Identify which cell holds the provided text, then report its (x, y) central coordinate. 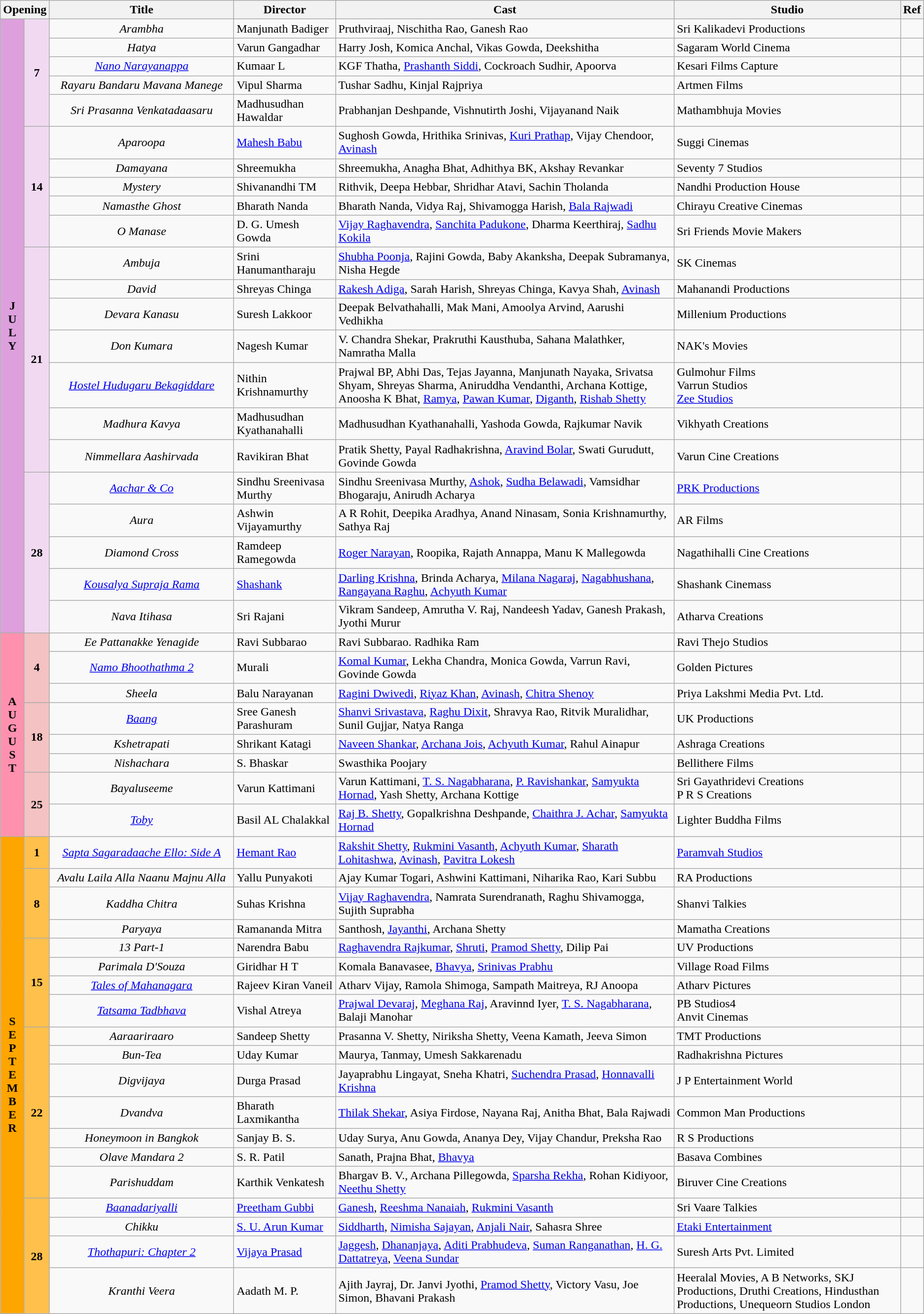
Sindhu Sreenivasa Murthy, Ashok, Sudha Belawadi, Vamsidhar Bhogaraju, Anirudh Acharya (505, 488)
Hostel Hudugaru Bekagiddare (142, 385)
Kousalya Supraja Rama (142, 585)
Sagaram World Cinema (788, 47)
Sandeep Shetty (285, 1036)
Harry Josh, Komica Anchal, Vikas Gowda, Deekshitha (505, 47)
Baanadariyalli (142, 1208)
Mamatha Creations (788, 929)
Shashank Cinemass (788, 585)
Kshetrapati (142, 744)
Shreemukha (285, 168)
15 (37, 983)
Nishachara (142, 763)
Sanath, Prajna Bhat, Bhavya (505, 1157)
Durga Prasad (285, 1080)
Ashwin Vijayamurthy (285, 520)
Nimmellara Aashirvada (142, 456)
22 (37, 1112)
Mathambhuja Movies (788, 111)
Tales of Mahanagara (142, 985)
Sanjay B. S. (285, 1138)
Aparoopa (142, 142)
Bharath Laxmikantha (285, 1112)
Rayaru Bandaru Mavana Manege (142, 85)
AUGUST (13, 734)
Common Man Productions (788, 1112)
Basil AL Chalakkal (285, 821)
Uday Surya, Anu Gowda, Ananya Dey, Vijay Chandur, Preksha Rao (505, 1138)
Madhura Kavya (142, 424)
Director (285, 10)
Sheela (142, 693)
14 (37, 187)
Ee Pattanakke Yenagide (142, 642)
Varun Cine Creations (788, 456)
TMT Productions (788, 1036)
Giridhar H T (285, 966)
Shashank (285, 585)
Toby (142, 821)
Rajeev Kiran Vaneil (285, 985)
Ganesh, Reeshma Nanaiah, Rukmini Vasanth (505, 1208)
A R Rohit, Deepika Aradhya, Anand Ninasam, Sonia Krishnamurthy, Sathya Raj (505, 520)
Uday Kumar (285, 1055)
Paryaya (142, 929)
Studio (788, 10)
Atharv Vijay, Ramola Shimoga, Sampath Maitreya, RJ Anoopa (505, 985)
Namo Bhoothathma 2 (142, 668)
Thilak Shekar, Asiya Firdose, Nayana Raj, Anitha Bhat, Bala Rajwadi (505, 1112)
PB Studios4Anvit Cinemas (788, 1010)
Devara Kanasu (142, 314)
SEPTEMBER (13, 1075)
Tushar Sadhu, Kinjal Rajpriya (505, 85)
Opening (25, 10)
Narendra Babu (285, 948)
Yallu Punyakoti (285, 878)
1 (37, 852)
Kranthi Veera (142, 1291)
Ravi Subbarao. Radhika Ram (505, 642)
Paramvah Studios (788, 852)
Bhargav B. V., Archana Pillegowda, Sparsha Rekha, Rohan Kidiyoor, Neethu Shetty (505, 1182)
Vijay Raghavendra, Sanchita Padukone, Dharma Keerthiraj, Sadhu Kokila (505, 231)
Balu Narayanan (285, 693)
Nagathihalli Cine Creations (788, 552)
Ramananda Mitra (285, 929)
Prabhanjan Deshpande, Vishnutirth Joshi, Vijayanand Naik (505, 111)
Madhusudhan Hawaldar (285, 111)
Nandhi Production House (788, 187)
Hemant Rao (285, 852)
Ambuja (142, 263)
Atharva Creations (788, 616)
Suresh Lakkoor (285, 314)
Varun Gangadhar (285, 47)
Bayaluseeme (142, 788)
Ravi Subbarao (285, 642)
Nagesh Kumar (285, 347)
David (142, 289)
Chirayu Creative Cinemas (788, 205)
Vishal Atreya (285, 1010)
Sree Ganesh Parashuram (285, 718)
Vijay Raghavendra, Namrata Surendranath, Raghu Shivamogga, Sujith Suprabha (505, 904)
Baang (142, 718)
Lighter Buddha Films (788, 821)
Ramdeep Ramegowda (285, 552)
Rithvik, Deepa Hebbar, Shridhar Atavi, Sachin Tholanda (505, 187)
Kumaar L (285, 66)
JULY (13, 326)
Jayaprabhu Lingayat, Sneha Khatri, Suchendra Prasad, Honnavalli Krishna (505, 1080)
Karthik Venkatesh (285, 1182)
Prasanna V. Shetty, Niriksha Shetty, Veena Kamath, Jeeva Simon (505, 1036)
Madhusudhan Kyathanahalli, Yashoda Gowda, Rajkumar Navik (505, 424)
Raghavendra Rajkumar, Shruti, Pramod Shetty, Dilip Pai (505, 948)
7 (37, 73)
Olave Mandara 2 (142, 1157)
Komal Kumar, Lekha Chandra, Monica Gowda, Varrun Ravi, Govinde Gowda (505, 668)
Ragini Dwivedi, Riyaz Khan, Avinash, Chitra Shenoy (505, 693)
Artmen Films (788, 85)
Siddharth, Nimisha Sajayan, Anjali Nair, Sahasra Shree (505, 1227)
13 Part-1 (142, 948)
Gulmohur Films Varrun Studios Zee Studios (788, 385)
Nano Narayanappa (142, 66)
Basava Combines (788, 1157)
Shanvi Talkies (788, 904)
O Manase (142, 231)
Ravi Thejo Studios (788, 642)
SK Cinemas (788, 263)
Raj B. Shetty, Gopalkrishna Deshpande, Chaithra J. Achar, Samyukta Hornad (505, 821)
Varun Kattimani (285, 788)
Parimala D'Souza (142, 966)
Digvijaya (142, 1080)
S. U. Arun Kumar (285, 1227)
D. G. Umesh Gowda (285, 231)
18 (37, 737)
Shivanandhi TM (285, 187)
Darling Krishna, Brinda Acharya, Milana Nagaraj, Nagabhushana, Rangayana Raghu, Achyuth Kumar (505, 585)
Arambha (142, 29)
4 (37, 668)
Avalu Laila Alla Naanu Majnu Alla (142, 878)
Thothapuri: Chapter 2 (142, 1252)
Chikku (142, 1227)
Damayana (142, 168)
Komala Banavasee, Bhavya, Srinivas Prabhu (505, 966)
RA Productions (788, 878)
Kaddha Chitra (142, 904)
Cast (505, 10)
Vijaya Prasad (285, 1252)
Pratik Shetty, Payal Radhakrishna, Aravind Bolar, Swati Gurudutt, Govinde Gowda (505, 456)
Murali (285, 668)
Radhakrishna Pictures (788, 1055)
Diamond Cross (142, 552)
Mahanandi Productions (788, 289)
Sapta Sagaradaache Ello: Side A (142, 852)
Heeralal Movies, A B Networks, SKJ Productions, Druthi Creations, Hindusthan Productions, Unequeorn Studios London (788, 1291)
Dvandva (142, 1112)
Hatya (142, 47)
Bellithere Films (788, 763)
Aura (142, 520)
KGF Thatha, Prashanth Siddi, Cockroach Sudhir, Apoorva (505, 66)
Maurya, Tanmay, Umesh Sakkarenadu (505, 1055)
8 (37, 904)
Shubha Poonja, Rajini Gowda, Baby Akanksha, Deepak Subramanya, Nisha Hegde (505, 263)
Naveen Shankar, Archana Jois, Achyuth Kumar, Rahul Ainapur (505, 744)
Preetham Gubbi (285, 1208)
Sri Kalikadevi Productions (788, 29)
Shanvi Srivastava, Raghu Dixit, Shravya Rao, Ritvik Muralidhar, Sunil Gujjar, Natya Ranga (505, 718)
Pruthviraaj, Nischitha Rao, Ganesh Rao (505, 29)
Don Kumara (142, 347)
S. R. Patil (285, 1157)
Golden Pictures (788, 668)
Sri Rajani (285, 616)
Rakesh Adiga, Sarah Harish, Shreyas Chinga, Kavya Shah, Avinash (505, 289)
Biruver Cine Creations (788, 1182)
UV Productions (788, 948)
Sri Friends Movie Makers (788, 231)
Srini Hanumantharaju (285, 263)
Kesari Films Capture (788, 66)
Shreyas Chinga (285, 289)
Shreemukha, Anagha Bhat, Adhithya BK, Akshay Revankar (505, 168)
Vipul Sharma (285, 85)
R S Productions (788, 1138)
Swasthika Poojary (505, 763)
Title (142, 10)
Deepak Belvathahalli, Mak Mani, Amoolya Arvind, Aarushi Vedhikha (505, 314)
Vikhyath Creations (788, 424)
Santhosh, Jayanthi, Archana Shetty (505, 929)
Sindhu Sreenivasa Murthy (285, 488)
Ravikiran Bhat (285, 456)
Tatsama Tadbhava (142, 1010)
Madhusudhan Kyathanahalli (285, 424)
Roger Narayan, Roopika, Rajath Annappa, Manu K Mallegowda (505, 552)
Varun Kattimani, T. S. Nagabharana, P. Ravishankar, Samyukta Hornad, Yash Shetty, Archana Kottige (505, 788)
NAK's Movies (788, 347)
Manjunath Badiger (285, 29)
Etaki Entertainment (788, 1227)
Parishuddam (142, 1182)
Priya Lakshmi Media Pvt. Ltd. (788, 693)
Rakshit Shetty, Rukmini Vasanth, Achyuth Kumar, Sharath Lohitashwa, Avinash, Pavitra Lokesh (505, 852)
J P Entertainment World (788, 1080)
Atharv Pictures (788, 985)
Suhas Krishna (285, 904)
Sri Gayathridevi Creations P R S Creations (788, 788)
Aachar & Co (142, 488)
Aadath M. P. (285, 1291)
Jaggesh, Dhananjaya, Aditi Prabhudeva, Suman Ranganathan, H. G. Dattatreya, Veena Sundar (505, 1252)
Nava Itihasa (142, 616)
Ajay Kumar Togari, Ashwini Kattimani, Niharika Rao, Kari Subbu (505, 878)
Millenium Productions (788, 314)
Namasthe Ghost (142, 205)
V. Chandra Shekar, Prakruthi Kausthuba, Sahana Malathker, Namratha Malla (505, 347)
Sri Vaare Talkies (788, 1208)
Sri Prasanna Venkatadaasaru (142, 111)
Village Road Films (788, 966)
Bun-Tea (142, 1055)
Sughosh Gowda, Hrithika Srinivas, Kuri Prathap, Vijay Chendoor, Avinash (505, 142)
Aaraariraaro (142, 1036)
25 (37, 804)
Vikram Sandeep, Amrutha V. Raj, Nandeesh Yadav, Ganesh Prakash, Jyothi Murur (505, 616)
S. Bhaskar (285, 763)
Suggi Cinemas (788, 142)
Mystery (142, 187)
Suresh Arts Pvt. Limited (788, 1252)
Ashraga Creations (788, 744)
Prajwal Devaraj, Meghana Raj, Aravinnd Iyer, T. S. Nagabharana, Balaji Manohar (505, 1010)
Bharath Nanda, Vidya Raj, Shivamogga Harish, Bala Rajwadi (505, 205)
Nithin Krishnamurthy (285, 385)
PRK Productions (788, 488)
Mahesh Babu (285, 142)
UK Productions (788, 718)
Bharath Nanda (285, 205)
Shrikant Katagi (285, 744)
21 (37, 359)
Ajith Jayraj, Dr. Janvi Jyothi, Pramod Shetty, Victory Vasu, Joe Simon, Bhavani Prakash (505, 1291)
AR Films (788, 520)
Seventy 7 Studios (788, 168)
Honeymoon in Bangkok (142, 1138)
Ref (912, 10)
